Provide the [X, Y] coordinate of the cell's center where the given text is located.  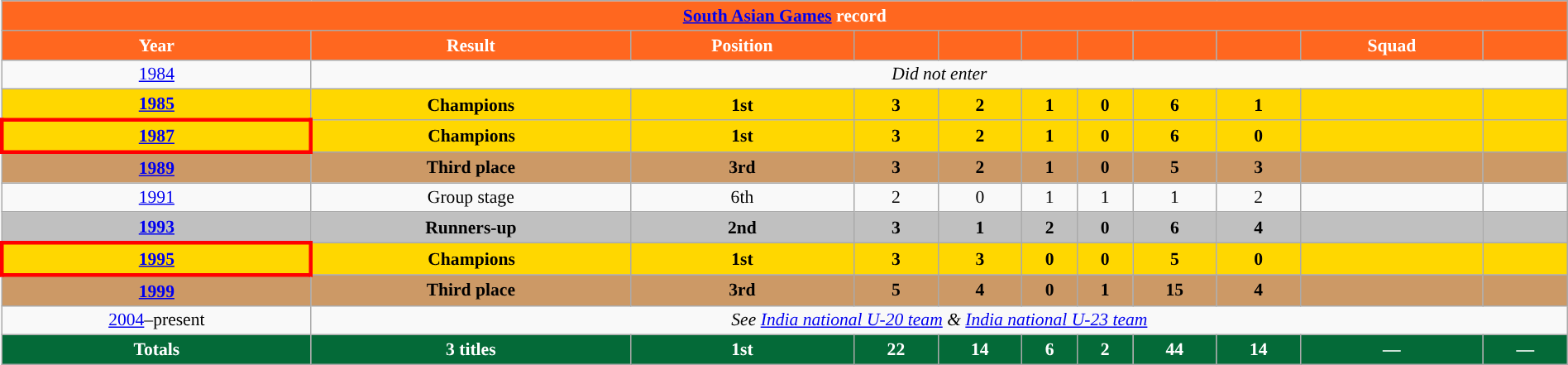
Year [156, 46]
Squad [1391, 46]
44 [1174, 350]
2nd [743, 228]
Position [743, 46]
6th [743, 198]
South Asian Games record [784, 16]
Group stage [471, 198]
Result [471, 46]
Did not enter [939, 74]
1991 [156, 198]
1993 [156, 228]
1984 [156, 74]
1999 [156, 290]
2004–present [156, 320]
1987 [156, 136]
1995 [156, 260]
See India national U-20 team & India national U-23 team [939, 320]
Runners-up [471, 228]
15 [1174, 290]
Totals [156, 350]
1985 [156, 104]
3 titles [471, 350]
1989 [156, 167]
22 [896, 350]
